Locate the cell with the specified text and output its (x, y) center coordinate. 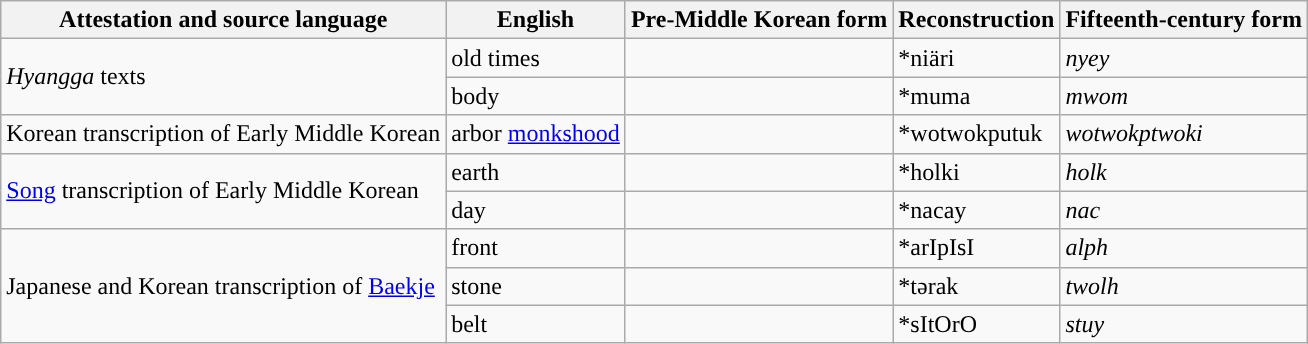
Reconstruction (976, 20)
*muma (976, 96)
Pre-Middle Korean form (758, 20)
*tərak (976, 286)
mwom (1184, 96)
*holki (976, 172)
alph (1184, 248)
stuy (1184, 324)
*arIpIsI (976, 248)
holk (1184, 172)
belt (536, 324)
earth (536, 172)
nac (1184, 210)
*sItOrO (976, 324)
stone (536, 286)
old times (536, 58)
wotwokptwoki (1184, 134)
day (536, 210)
body (536, 96)
*nacay (976, 210)
twolh (1184, 286)
nyey (1184, 58)
Korean transcription of Early Middle Korean (224, 134)
Hyangga texts (224, 77)
Japanese and Korean transcription of Baekje (224, 286)
English (536, 20)
Song transcription of Early Middle Korean (224, 191)
*wotwokputuk (976, 134)
*niäri (976, 58)
Attestation and source language (224, 20)
arbor monkshood (536, 134)
Fifteenth-century form (1184, 20)
front (536, 248)
